From the cell containing the given text, extract its center point as (x, y) coordinate. 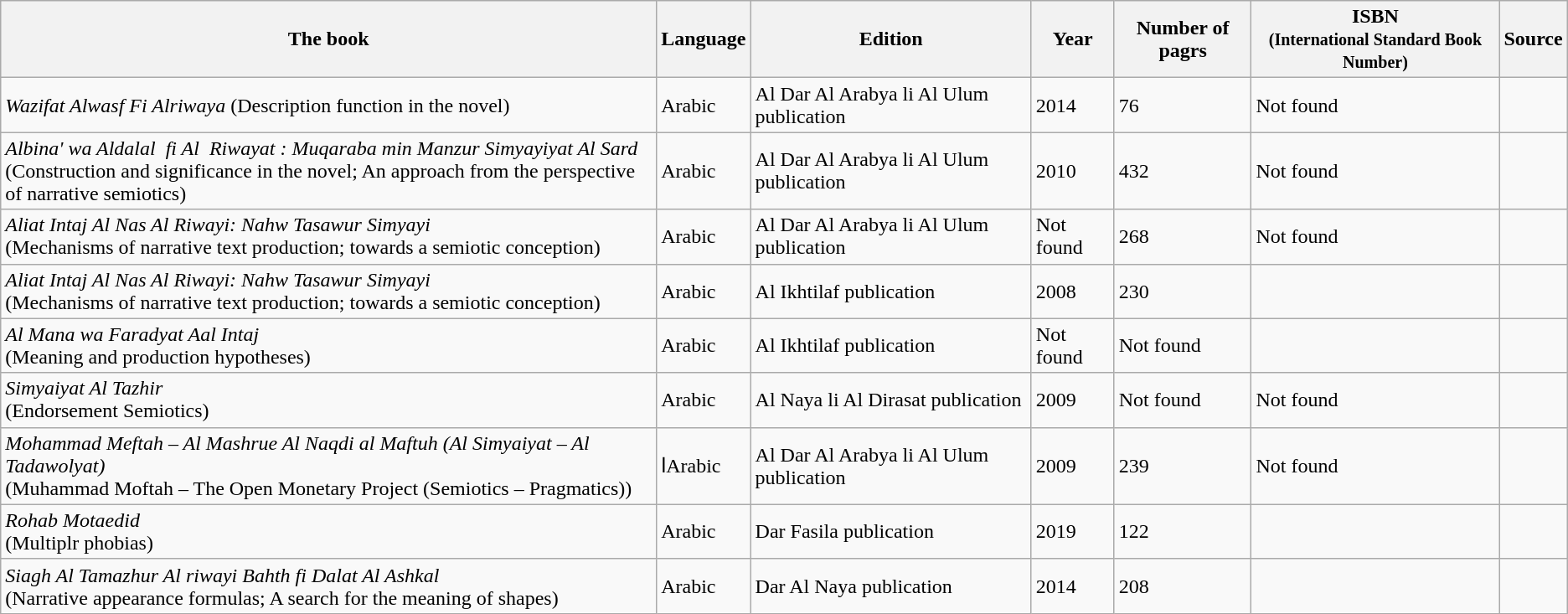
230 (1183, 292)
2019 (1072, 531)
2008 (1072, 292)
Siagh Al Tamazhur Al riwayi Bahth fi Dalat Al Ashkal(Narrative appearance formulas; A search for the meaning of shapes) (328, 586)
Wazifat Alwasf Fi Alriwaya (Description function in the novel) (328, 106)
Rohab Motaedid(Multiplr phobias) (328, 531)
اArabic (704, 466)
432 (1183, 171)
ISBN(International Standard Book Number) (1375, 39)
Dar Al Naya publication (891, 586)
Simyaiyat Al Tazhir(Endorsement Semiotics) (328, 400)
Edition (891, 39)
Al Mana wa Faradyat Aal Intaj(Meaning and production hypotheses) (328, 345)
76 (1183, 106)
268 (1183, 236)
Dar Fasila publication (891, 531)
Year (1072, 39)
208 (1183, 586)
239 (1183, 466)
Al Naya li Al Dirasat publication (891, 400)
Mohammad Meftah – Al Mashrue Al Naqdi al Maftuh (Al Simyaiyat – Al Tadawolyat)(Muhammad Moftah – The Open Monetary Project (Semiotics – Pragmatics)) (328, 466)
122 (1183, 531)
Source (1533, 39)
Language (704, 39)
2010 (1072, 171)
Number of pagrs (1183, 39)
The book (328, 39)
